From the cell containing the given text, extract its center point as (x, y) coordinate. 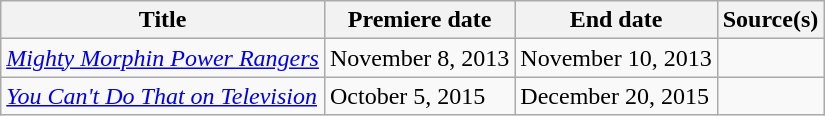
Title (163, 20)
November 10, 2013 (616, 58)
You Can't Do That on Television (163, 96)
November 8, 2013 (419, 58)
End date (616, 20)
December 20, 2015 (616, 96)
Mighty Morphin Power Rangers (163, 58)
October 5, 2015 (419, 96)
Premiere date (419, 20)
Source(s) (770, 20)
